Output the [X, Y] coordinate of the center of the cell containing the given text.  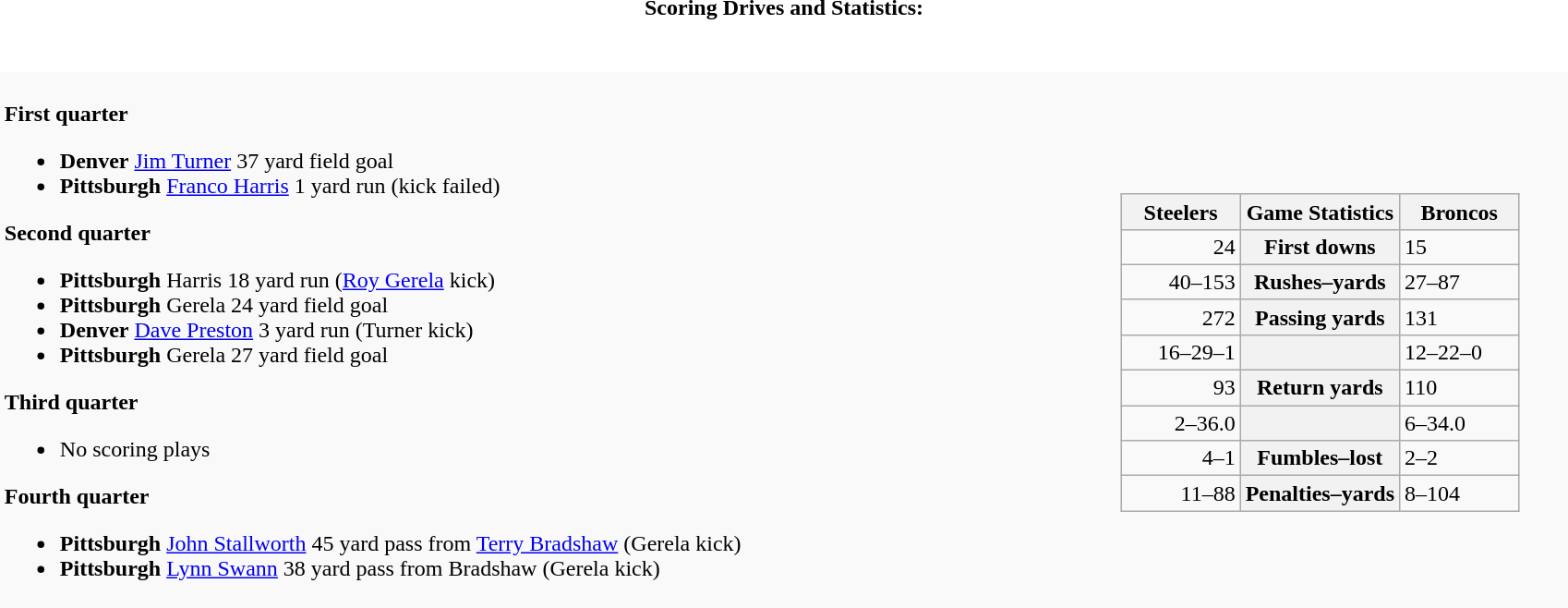
131 [1459, 317]
First downs [1320, 247]
12–22–0 [1459, 352]
Steelers [1180, 212]
16–29–1 [1180, 352]
Rushes–yards [1320, 282]
110 [1459, 388]
24 [1180, 247]
4–1 [1180, 458]
11–88 [1180, 493]
6–34.0 [1459, 423]
Fumbles–lost [1320, 458]
Return yards [1320, 388]
Penalties–yards [1320, 493]
Game Statistics [1320, 212]
272 [1180, 317]
93 [1180, 388]
Broncos [1459, 212]
2–2 [1459, 458]
40–153 [1180, 282]
15 [1459, 247]
Passing yards [1320, 317]
27–87 [1459, 282]
8–104 [1459, 493]
2–36.0 [1180, 423]
